Return the [X, Y] coordinate for the center point of the cell that contains the specified text.  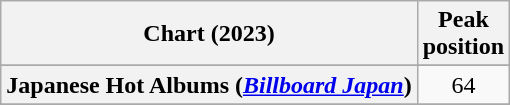
64 [463, 85]
Chart (2023) [209, 34]
Peakposition [463, 34]
Japanese Hot Albums (Billboard Japan) [209, 85]
